Determine the (x, y) coordinate at the center of the cell enclosing the given text.  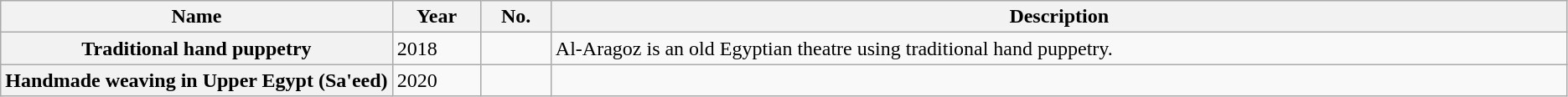
Description (1059, 17)
No. (516, 17)
Traditional hand puppetry (196, 48)
Year (437, 17)
Name (196, 17)
2018 (437, 48)
Al-Aragoz is an old Egyptian theatre using traditional hand puppetry. (1059, 48)
Handmade weaving in Upper Egypt (Sa'eed) (196, 80)
2020 (437, 80)
